Pinpoint the cell where the given text exists, returning its [x, y] midpoint coordinate. 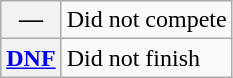
DNF [31, 58]
Did not finish [146, 58]
Did not compete [146, 20]
— [31, 20]
